Output the [X, Y] coordinate of the center of the cell containing the given text.  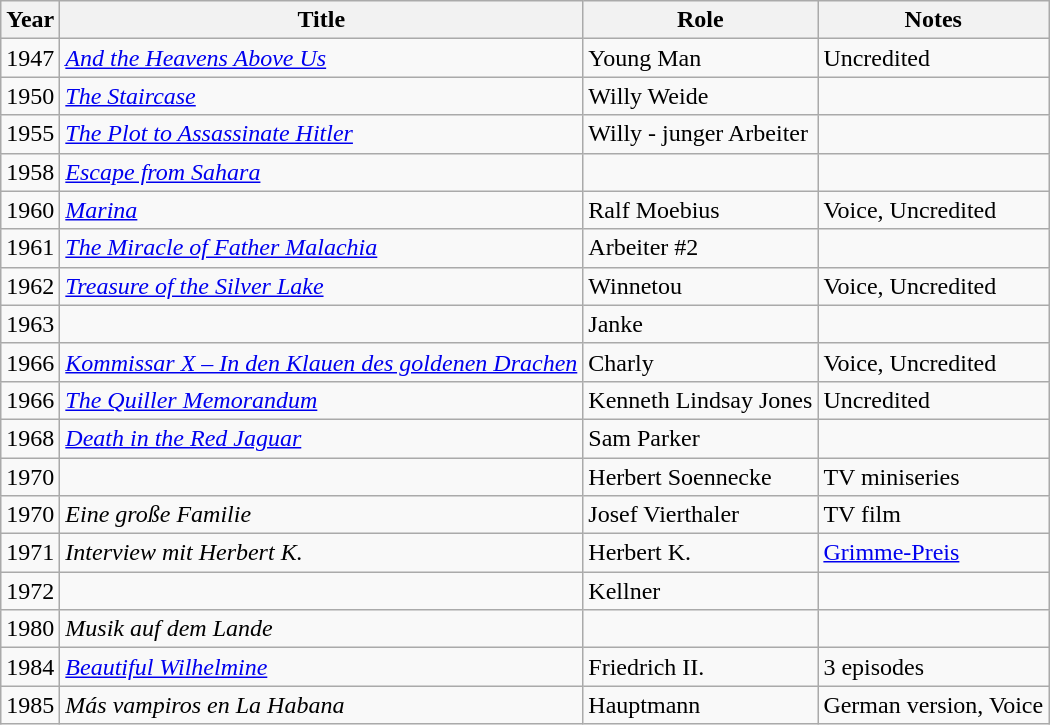
1968 [30, 438]
The Plot to Assassinate Hitler [322, 134]
1984 [30, 667]
1980 [30, 629]
1985 [30, 705]
Charly [700, 362]
1972 [30, 591]
1950 [30, 96]
Willy Weide [700, 96]
TV film [934, 515]
1962 [30, 286]
Ralf Moebius [700, 210]
Role [700, 20]
Marina [322, 210]
And the Heavens Above Us [322, 58]
Escape from Sahara [322, 172]
Willy - junger Arbeiter [700, 134]
Notes [934, 20]
1958 [30, 172]
Treasure of the Silver Lake [322, 286]
German version, Voice [934, 705]
Death in the Red Jaguar [322, 438]
Sam Parker [700, 438]
Janke [700, 324]
Young Man [700, 58]
Beautiful Wilhelmine [322, 667]
TV miniseries [934, 477]
Musik auf dem Lande [322, 629]
1955 [30, 134]
The Quiller Memorandum [322, 400]
Interview mit Herbert K. [322, 553]
Hauptmann [700, 705]
Arbeiter #2 [700, 248]
Title [322, 20]
1963 [30, 324]
Josef Vierthaler [700, 515]
1947 [30, 58]
1960 [30, 210]
1961 [30, 248]
Más vampiros en La Habana [322, 705]
1971 [30, 553]
Friedrich II. [700, 667]
Kommissar X – In den Klauen des goldenen Drachen [322, 362]
The Staircase [322, 96]
Grimme-Preis [934, 553]
Winnetou [700, 286]
Kenneth Lindsay Jones [700, 400]
Herbert Soennecke [700, 477]
Year [30, 20]
Kellner [700, 591]
The Miracle of Father Malachia [322, 248]
3 episodes [934, 667]
Herbert K. [700, 553]
Eine große Familie [322, 515]
